For the text-containing cell, return its midpoint in [x, y] coordinate format. 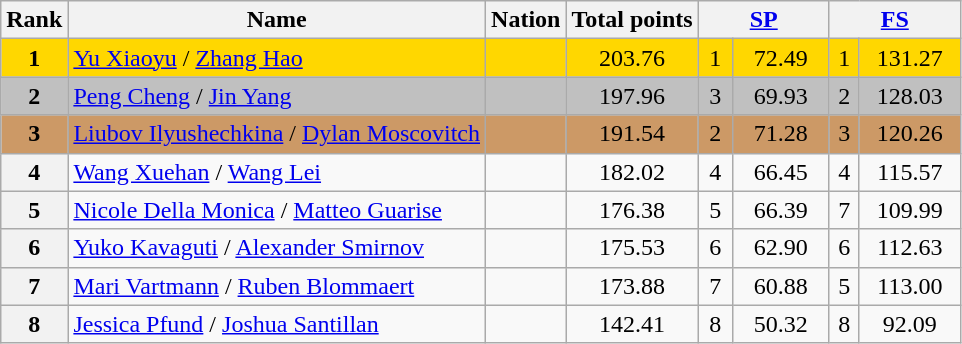
203.76 [632, 58]
69.93 [780, 96]
112.63 [910, 248]
120.26 [910, 134]
182.02 [632, 172]
Mari Vartmann / Ruben Blommaert [277, 286]
50.32 [780, 324]
Total points [632, 20]
Yu Xiaoyu / Zhang Hao [277, 58]
72.49 [780, 58]
Liubov Ilyushechkina / Dylan Moscovitch [277, 134]
92.09 [910, 324]
175.53 [632, 248]
Peng Cheng / Jin Yang [277, 96]
191.54 [632, 134]
SP [764, 20]
113.00 [910, 286]
176.38 [632, 210]
Rank [34, 20]
109.99 [910, 210]
71.28 [780, 134]
115.57 [910, 172]
66.45 [780, 172]
Yuko Kavaguti / Alexander Smirnov [277, 248]
Wang Xuehan / Wang Lei [277, 172]
Nation [526, 20]
66.39 [780, 210]
131.27 [910, 58]
62.90 [780, 248]
Jessica Pfund / Joshua Santillan [277, 324]
FS [894, 20]
128.03 [910, 96]
Name [277, 20]
Nicole Della Monica / Matteo Guarise [277, 210]
173.88 [632, 286]
142.41 [632, 324]
197.96 [632, 96]
60.88 [780, 286]
